Locate the cell with the specified text and output its (x, y) center coordinate. 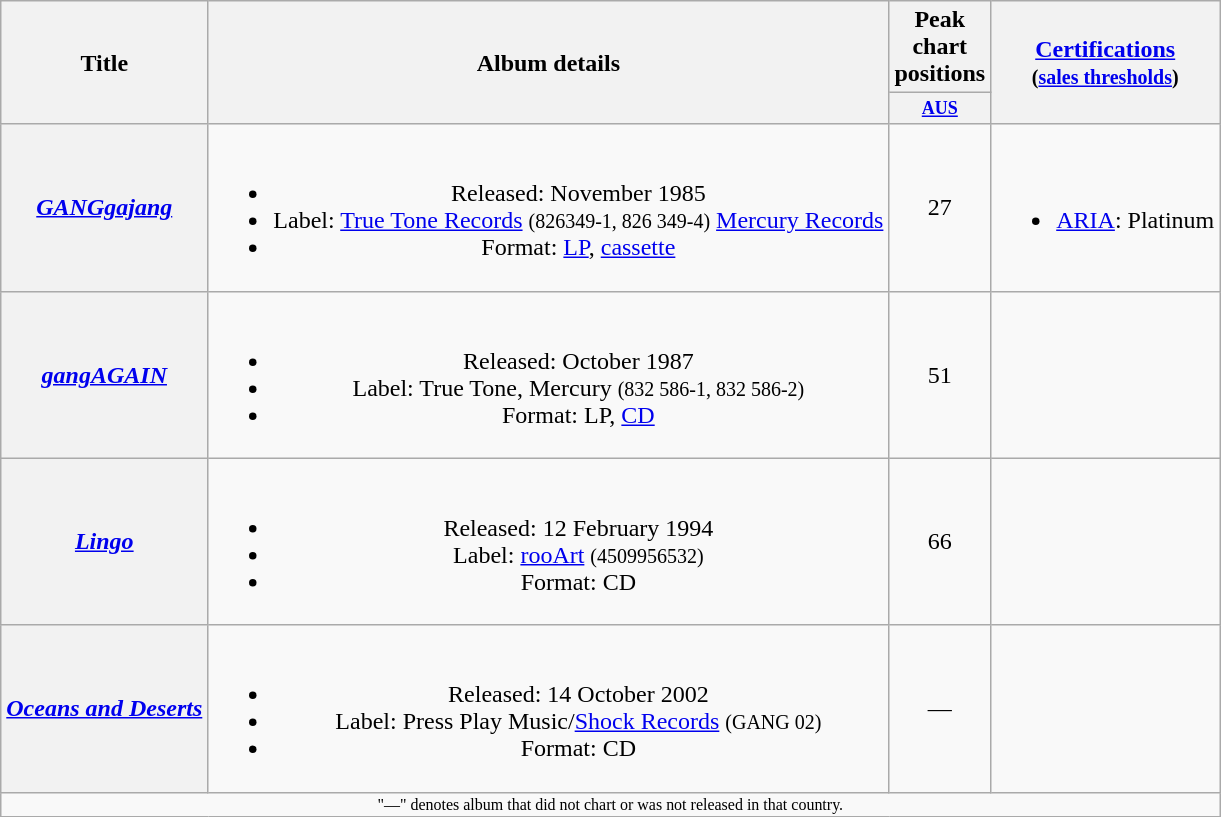
Released: 12 February 1994Label: rooArt (4509956532)Format: CD (548, 542)
Album details (548, 62)
Released: November 1985Label: True Tone Records (826349-1, 826 349-4) Mercury RecordsFormat: LP, cassette (548, 208)
GANGgajang (104, 208)
Released: October 1987Label: True Tone, Mercury (832 586-1, 832 586-2)Format: LP, CD (548, 374)
Peak chart positions (940, 47)
"—" denotes album that did not chart or was not released in that country. (610, 804)
Certifications(sales thresholds) (1106, 62)
ARIA: Platinum (1106, 208)
AUS (940, 108)
gangAGAIN (104, 374)
66 (940, 542)
Title (104, 62)
Released: 14 October 2002Label: Press Play Music/Shock Records (GANG 02)Format: CD (548, 708)
Oceans and Deserts (104, 708)
51 (940, 374)
— (940, 708)
Lingo (104, 542)
27 (940, 208)
